Output the [X, Y] coordinate of the center of the cell containing the given text.  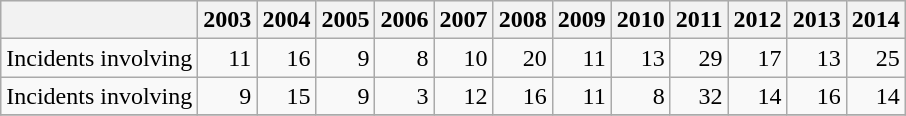
29 [699, 58]
2009 [582, 20]
17 [758, 58]
10 [464, 58]
2007 [464, 20]
12 [464, 96]
2004 [286, 20]
15 [286, 96]
2014 [876, 20]
2010 [640, 20]
2006 [404, 20]
2003 [228, 20]
32 [699, 96]
2005 [346, 20]
2011 [699, 20]
2008 [522, 20]
2013 [816, 20]
3 [404, 96]
20 [522, 58]
2012 [758, 20]
25 [876, 58]
